Locate the cell with the specified text and output its (x, y) center coordinate. 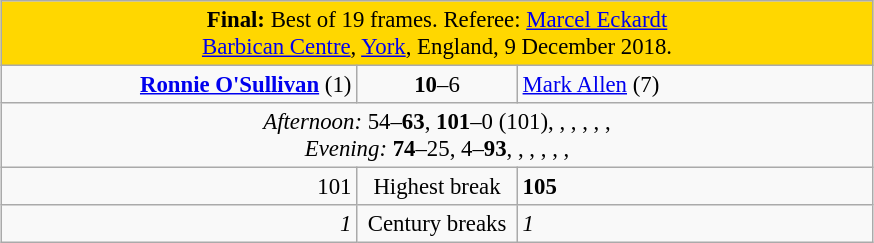
Century breaks (438, 224)
Highest break (438, 187)
Final: Best of 19 frames. Referee: Marcel EckardtBarbican Centre, York, England, 9 December 2018. (437, 34)
10–6 (438, 85)
Mark Allen (7) (695, 85)
Afternoon: 54–63, 101–0 (101), , , , , , Evening: 74–25, 4–93, , , , , , (437, 136)
101 (179, 187)
105 (695, 187)
Ronnie O'Sullivan (1) (179, 85)
